Pinpoint the cell where the given text exists, returning its (x, y) midpoint coordinate. 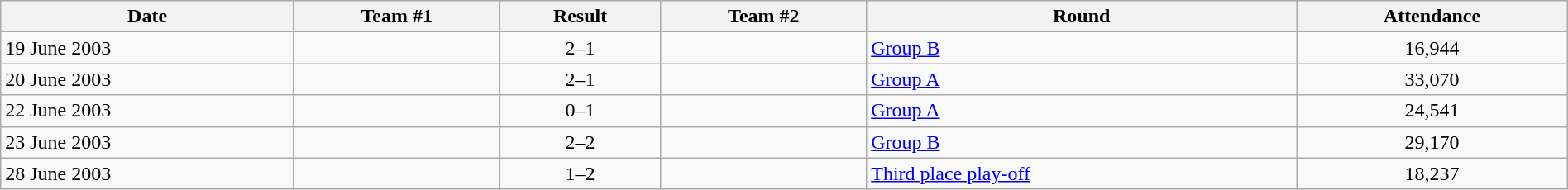
Team #1 (397, 17)
Result (581, 17)
Attendance (1432, 17)
2–2 (581, 142)
19 June 2003 (147, 48)
Team #2 (764, 17)
16,944 (1432, 48)
22 June 2003 (147, 111)
23 June 2003 (147, 142)
33,070 (1432, 79)
20 June 2003 (147, 79)
Third place play-off (1082, 173)
24,541 (1432, 111)
0–1 (581, 111)
28 June 2003 (147, 173)
1–2 (581, 173)
Date (147, 17)
Round (1082, 17)
29,170 (1432, 142)
18,237 (1432, 173)
